Locate the cell with the specified text and output its [x, y] center coordinate. 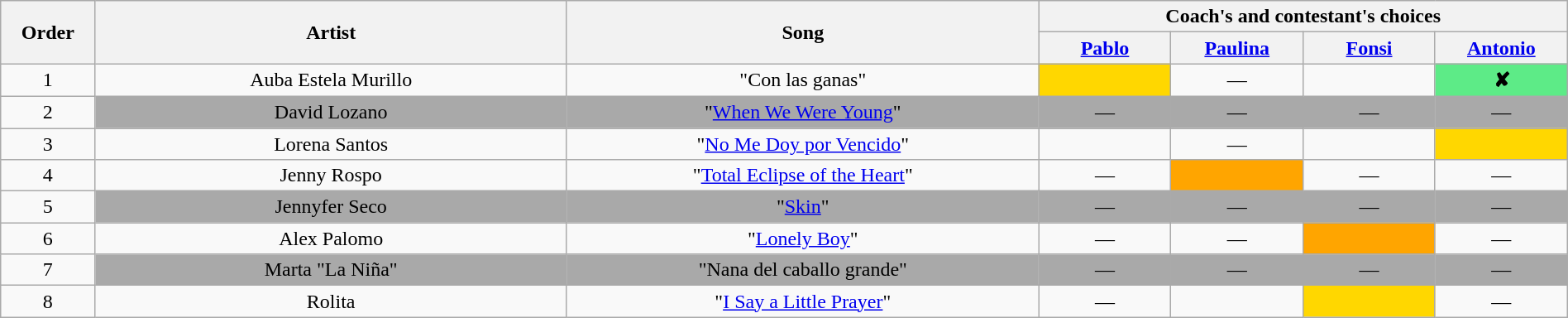
Song [802, 32]
David Lozano [331, 112]
8 [48, 301]
✘ [1501, 80]
Auba Estela Murillo [331, 80]
4 [48, 176]
2 [48, 112]
"Con las ganas" [802, 80]
6 [48, 238]
3 [48, 143]
Coach's and contestant's choices [1303, 17]
7 [48, 270]
Marta "La Niña" [331, 270]
Jennyfer Seco [331, 207]
"Nana del caballo grande" [802, 270]
1 [48, 80]
Rolita [331, 301]
Pablo [1105, 48]
"No Me Doy por Vencido" [802, 143]
Order [48, 32]
Lorena Santos [331, 143]
Fonsi [1370, 48]
"Skin" [802, 207]
Antonio [1501, 48]
Alex Palomo [331, 238]
Paulina [1237, 48]
"Lonely Boy" [802, 238]
"I Say a Little Prayer" [802, 301]
"When We Were Young" [802, 112]
Artist [331, 32]
Jenny Rospo [331, 176]
"Total Eclipse of the Heart" [802, 176]
5 [48, 207]
